For the text-containing cell, return its midpoint in (X, Y) coordinate format. 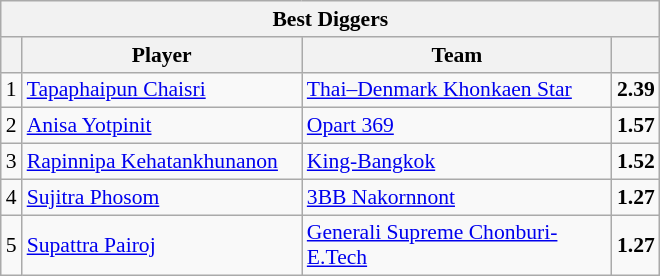
Rapinnipa Kehatankhunanon (162, 162)
3BB Nakornnont (457, 197)
2 (12, 126)
1.52 (636, 162)
1.57 (636, 126)
3 (12, 162)
Tapaphaipun Chaisri (162, 90)
1 (12, 90)
Supattra Pairoj (162, 246)
Team (457, 55)
Generali Supreme Chonburi-E.Tech (457, 246)
Player (162, 55)
Sujitra Phosom (162, 197)
5 (12, 246)
Anisa Yotpinit (162, 126)
Opart 369 (457, 126)
King-Bangkok (457, 162)
Best Diggers (330, 19)
4 (12, 197)
2.39 (636, 90)
Thai–Denmark Khonkaen Star (457, 90)
